Scan for the cell matching the given text and deliver its (X, Y) coordinate at center. 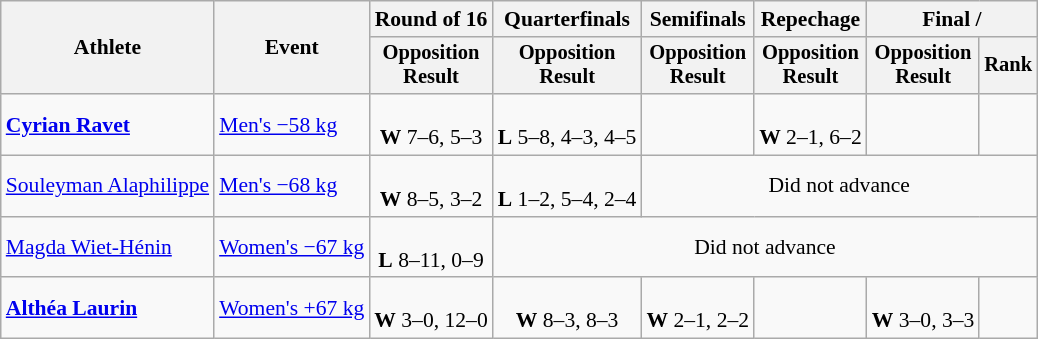
W 8–5, 3–2 (430, 186)
W 8–3, 8–3 (568, 308)
Women's −67 kg (292, 248)
W 7–6, 5–3 (430, 124)
Cyrian Ravet (108, 124)
Round of 16 (430, 19)
Women's +67 kg (292, 308)
Athlete (108, 48)
L 5–8, 4–3, 4–5 (568, 124)
Souleyman Alaphilippe (108, 186)
Semifinals (698, 19)
Men's −58 kg (292, 124)
L 1–2, 5–4, 2–4 (568, 186)
W 2–1, 6–2 (810, 124)
W 2–1, 2–2 (698, 308)
Althéa Laurin (108, 308)
Rank (1008, 66)
Quarterfinals (568, 19)
Event (292, 48)
Magda Wiet-Hénin (108, 248)
Men's −68 kg (292, 186)
W 3–0, 3–3 (924, 308)
Repechage (810, 19)
L 8–11, 0–9 (430, 248)
Final / (952, 19)
W 3–0, 12–0 (430, 308)
